Locate the cell with the specified text and output its (x, y) center coordinate. 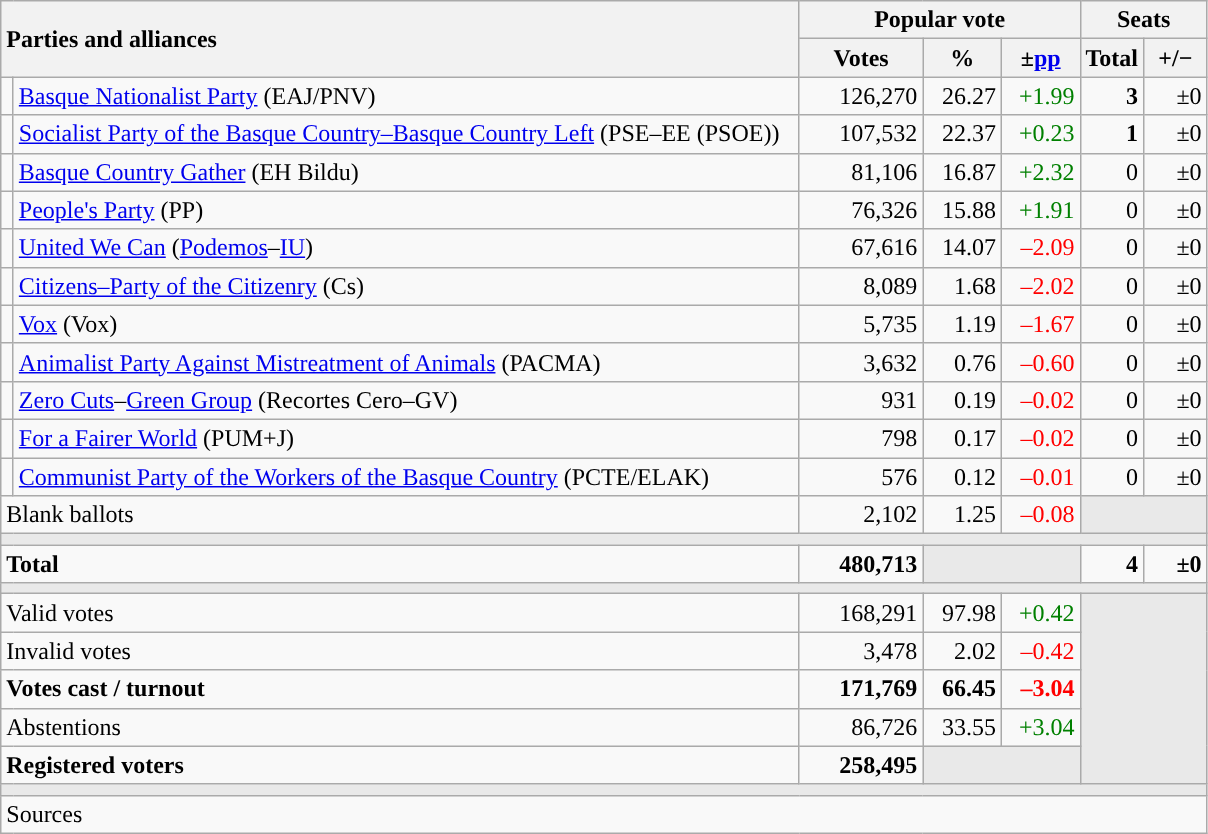
8,089 (861, 286)
0.17 (962, 438)
Valid votes (400, 613)
Seats (1144, 20)
–0.08 (1040, 515)
Abstentions (400, 727)
0.12 (962, 477)
+/− (1176, 58)
798 (861, 438)
+0.42 (1040, 613)
107,532 (861, 134)
+0.23 (1040, 134)
5,735 (861, 324)
±pp (1040, 58)
% (962, 58)
168,291 (861, 613)
+3.04 (1040, 727)
576 (861, 477)
Basque Country Gather (EH Bildu) (406, 172)
1 (1112, 134)
22.37 (962, 134)
United We Can (Podemos–IU) (406, 248)
–2.09 (1040, 248)
15.88 (962, 210)
Popular vote (940, 20)
–3.04 (1040, 689)
People's Party (PP) (406, 210)
Votes cast / turnout (400, 689)
67,616 (861, 248)
–2.02 (1040, 286)
1.68 (962, 286)
–0.42 (1040, 651)
Invalid votes (400, 651)
3 (1112, 96)
0.76 (962, 362)
931 (861, 400)
Zero Cuts–Green Group (Recortes Cero–GV) (406, 400)
14.07 (962, 248)
1.25 (962, 515)
+1.91 (1040, 210)
Socialist Party of the Basque Country–Basque Country Left (PSE–EE (PSOE)) (406, 134)
3,478 (861, 651)
81,106 (861, 172)
Parties and alliances (400, 39)
Animalist Party Against Mistreatment of Animals (PACMA) (406, 362)
Citizens–Party of the Citizenry (Cs) (406, 286)
1.19 (962, 324)
0.19 (962, 400)
For a Fairer World (PUM+J) (406, 438)
+1.99 (1040, 96)
–0.01 (1040, 477)
171,769 (861, 689)
2,102 (861, 515)
Registered voters (400, 765)
Vox (Vox) (406, 324)
Sources (604, 814)
–0.60 (1040, 362)
480,713 (861, 564)
Blank ballots (400, 515)
33.55 (962, 727)
–1.67 (1040, 324)
Votes (861, 58)
Communist Party of the Workers of the Basque Country (PCTE/ELAK) (406, 477)
3,632 (861, 362)
26.27 (962, 96)
76,326 (861, 210)
97.98 (962, 613)
86,726 (861, 727)
4 (1112, 564)
16.87 (962, 172)
66.45 (962, 689)
Basque Nationalist Party (EAJ/PNV) (406, 96)
258,495 (861, 765)
+2.32 (1040, 172)
2.02 (962, 651)
126,270 (861, 96)
